Return the (x, y) coordinate for the center point of the cell that contains the specified text.  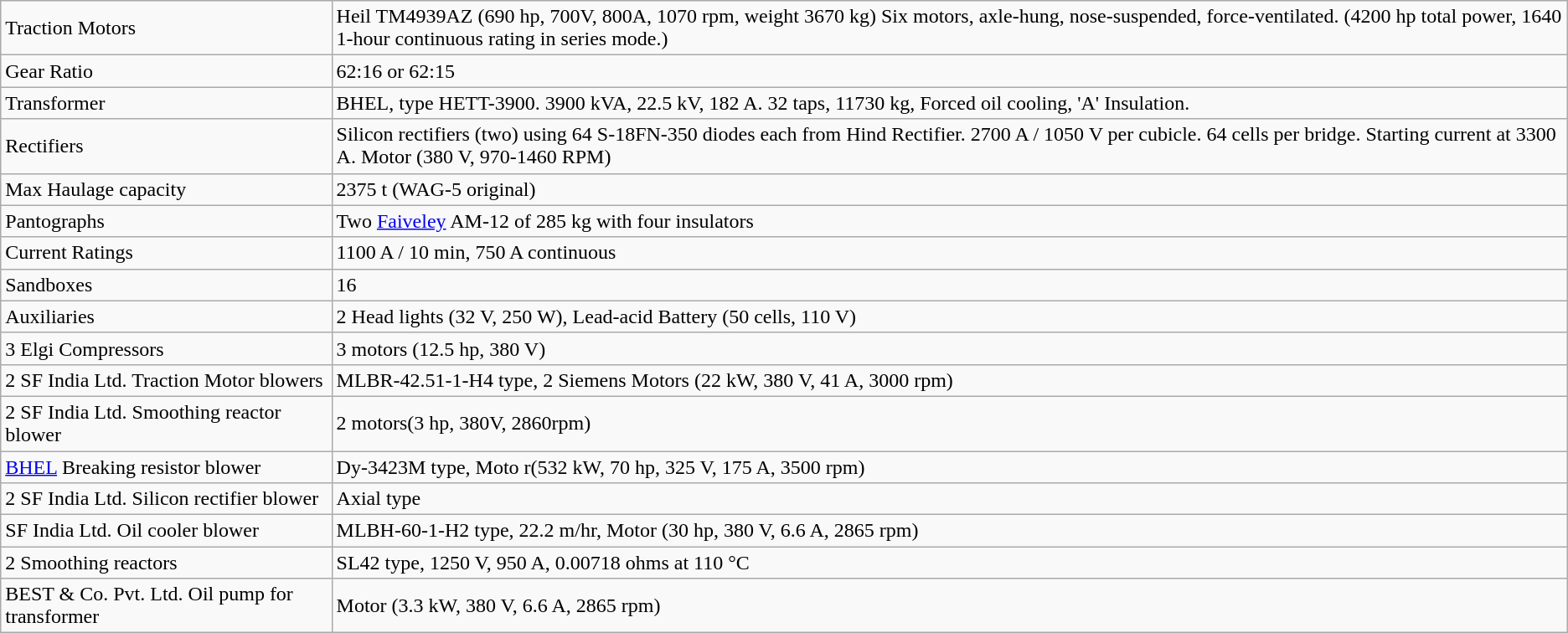
SF India Ltd. Oil cooler blower (166, 531)
3 motors (12.5 hp, 380 V) (950, 348)
Max Haulage capacity (166, 189)
Pantographs (166, 221)
2 SF India Ltd. Traction Motor blowers (166, 380)
Rectifiers (166, 146)
2 motors(3 hp, 380V, 2860rpm) (950, 424)
3 Elgi Compressors (166, 348)
Current Ratings (166, 253)
2375 t (WAG-5 original) (950, 189)
MLBH-60-1-H2 type, 22.2 m/hr, Motor (30 hp, 380 V, 6.6 A, 2865 rpm) (950, 531)
16 (950, 285)
1100 A / 10 min, 750 A continuous (950, 253)
Transformer (166, 103)
Gear Ratio (166, 71)
Dy-3423M type, Moto r(532 kW, 70 hp, 325 V, 175 A, 3500 rpm) (950, 466)
BHEL, type HETT-3900. 3900 kVA, 22.5 kV, 182 A. 32 taps, 11730 kg, Forced oil cooling, 'A' Insulation. (950, 103)
Axial type (950, 499)
2 SF India Ltd. Smoothing reactor blower (166, 424)
Traction Motors (166, 28)
2 SF India Ltd. Silicon rectifier blower (166, 499)
BHEL Breaking resistor blower (166, 466)
2 Head lights (32 V, 250 W), Lead-acid Battery (50 cells, 110 V) (950, 316)
MLBR-42.51-1-H4 type, 2 Siemens Motors (22 kW, 380 V, 41 A, 3000 rpm) (950, 380)
Sandboxes (166, 285)
62:16 or 62:15 (950, 71)
Motor (3.3 kW, 380 V, 6.6 A, 2865 rpm) (950, 606)
2 Smoothing reactors (166, 563)
BEST & Co. Pvt. Ltd. Oil pump for transformer (166, 606)
SL42 type, 1250 V, 950 A, 0.00718 ohms at 110 °C (950, 563)
Auxiliaries (166, 316)
Two Faiveley AM-12 of 285 kg with four insulators (950, 221)
